Identify which cell holds the provided text, then report its (X, Y) central coordinate. 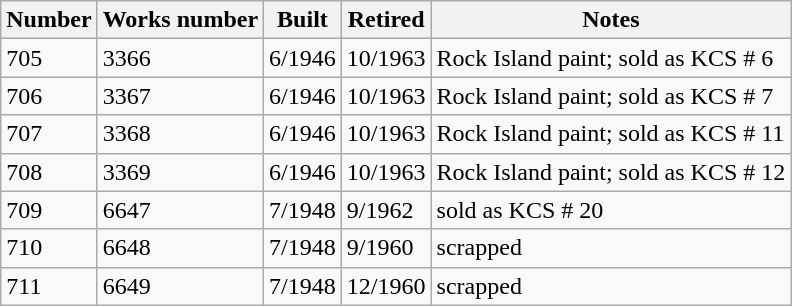
6647 (180, 210)
Rock Island paint; sold as KCS # 7 (611, 96)
709 (49, 210)
Number (49, 20)
6649 (180, 286)
3368 (180, 134)
708 (49, 172)
9/1962 (386, 210)
Rock Island paint; sold as KCS # 12 (611, 172)
sold as KCS # 20 (611, 210)
3369 (180, 172)
6648 (180, 248)
706 (49, 96)
707 (49, 134)
Rock Island paint; sold as KCS # 6 (611, 58)
710 (49, 248)
Retired (386, 20)
Works number (180, 20)
711 (49, 286)
Notes (611, 20)
12/1960 (386, 286)
705 (49, 58)
Built (303, 20)
3366 (180, 58)
9/1960 (386, 248)
Rock Island paint; sold as KCS # 11 (611, 134)
3367 (180, 96)
